Output the [X, Y] coordinate of the center of the cell containing the given text.  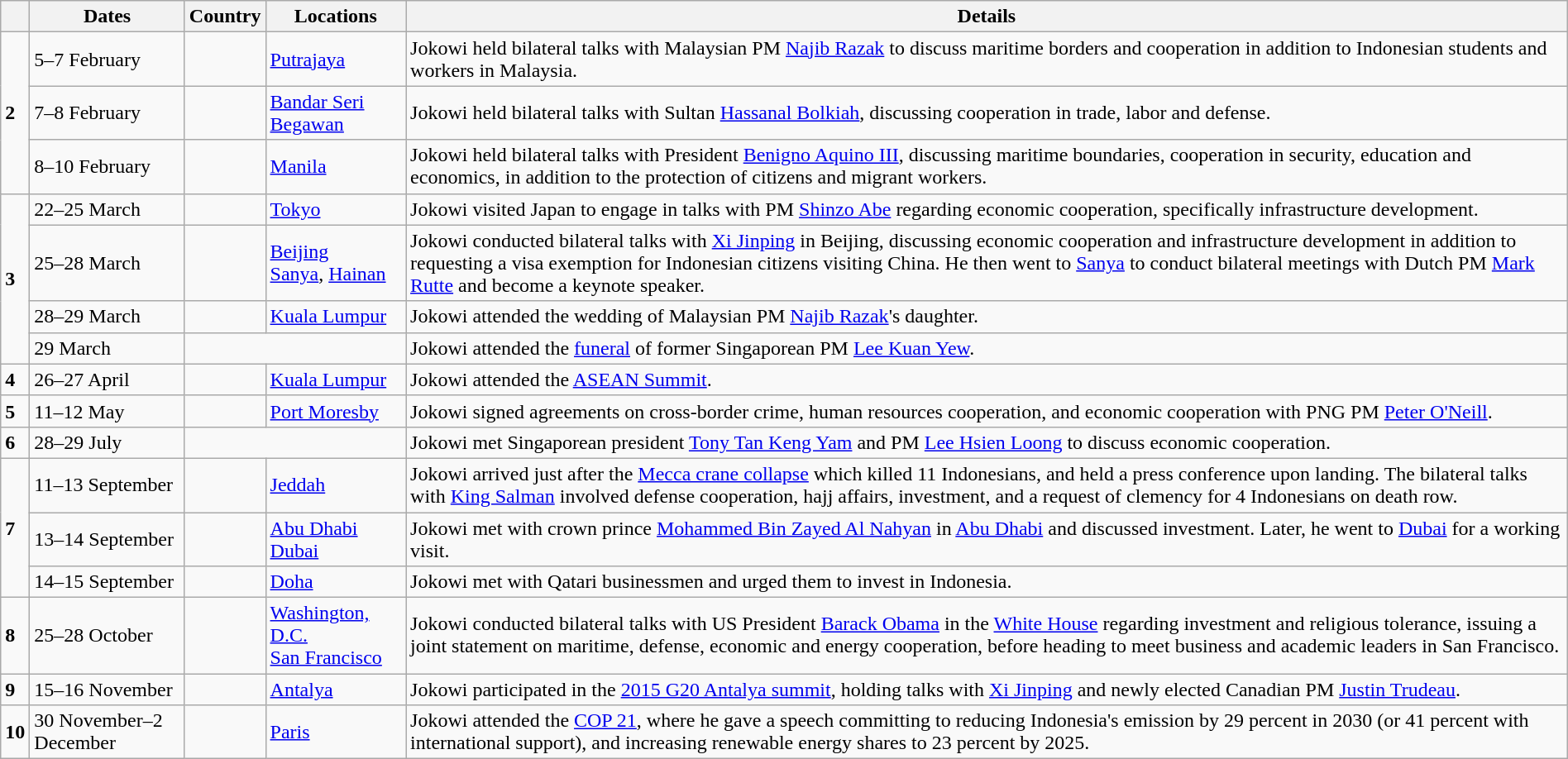
Abu DhabiDubai [336, 539]
28–29 July [108, 442]
Jokowi met with Qatari businessmen and urged them to invest in Indonesia. [987, 582]
2 [15, 112]
26–27 April [108, 379]
8–10 February [108, 167]
15–16 November [108, 690]
Manila [336, 167]
9 [15, 690]
29 March [108, 348]
Tokyo [336, 209]
Jeddah [336, 485]
Jokowi visited Japan to engage in talks with PM Shinzo Abe regarding economic cooperation, specifically infrastructure development. [987, 209]
Port Moresby [336, 411]
Locations [336, 17]
25–28 March [108, 263]
Jokowi signed agreements on cross-border crime, human resources cooperation, and economic cooperation with PNG PM Peter O'Neill. [987, 411]
6 [15, 442]
Bandar Seri Begawan [336, 112]
Jokowi held bilateral talks with Sultan Hassanal Bolkiah, discussing cooperation in trade, labor and defense. [987, 112]
Jokowi met with crown prince Mohammed Bin Zayed Al Nahyan in Abu Dhabi and discussed investment. Later, he went to Dubai for a working visit. [987, 539]
Paris [336, 733]
7–8 February [108, 112]
10 [15, 733]
Jokowi met Singaporean president Tony Tan Keng Yam and PM Lee Hsien Loong to discuss economic cooperation. [987, 442]
Jokowi attended the wedding of Malaysian PM Najib Razak's daughter. [987, 317]
Antalya [336, 690]
Details [987, 17]
3 [15, 279]
Jokowi participated in the 2015 G20 Antalya summit, holding talks with Xi Jinping and newly elected Canadian PM Justin Trudeau. [987, 690]
Country [225, 17]
Putrajaya [336, 60]
Doha [336, 582]
Jokowi attended the funeral of former Singaporean PM Lee Kuan Yew. [987, 348]
8 [15, 636]
5 [15, 411]
BeijingSanya, Hainan [336, 263]
30 November–2 December [108, 733]
14–15 September [108, 582]
Washington, D.C.San Francisco [336, 636]
5–7 February [108, 60]
11–12 May [108, 411]
13–14 September [108, 539]
4 [15, 379]
25–28 October [108, 636]
Dates [108, 17]
Jokowi attended the ASEAN Summit. [987, 379]
22–25 March [108, 209]
11–13 September [108, 485]
7 [15, 527]
28–29 March [108, 317]
